Detect which cell encompasses the target text, then output its [x, y] center coordinate. 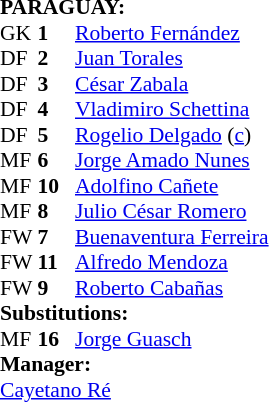
Buenaventura Ferreira [172, 237]
Jorge Guasch [172, 339]
4 [57, 109]
16 [57, 339]
3 [57, 84]
César Zabala [172, 84]
Roberto Fernández [172, 33]
Vladimiro Schettina [172, 109]
Roberto Cabañas [172, 288]
Alfredo Mendoza [172, 263]
9 [57, 288]
6 [57, 161]
11 [57, 263]
1 [57, 33]
10 [57, 186]
7 [57, 237]
Rogelio Delgado (c) [172, 135]
8 [57, 211]
Substitutions: [134, 313]
Juan Torales [172, 59]
2 [57, 59]
5 [57, 135]
Julio César Romero [172, 211]
Adolfino Cañete [172, 186]
Manager: [134, 365]
Jorge Amado Nunes [172, 161]
GK [19, 33]
